Scan for the cell matching the given text and deliver its (x, y) coordinate at center. 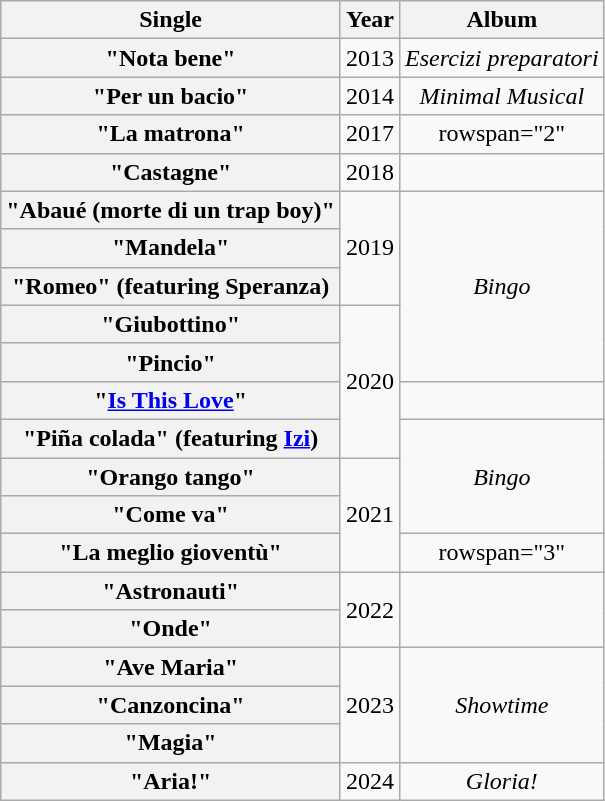
"Abaué (morte di un trap boy)" (171, 210)
"Onde" (171, 629)
"Giubottino" (171, 324)
"Pincio" (171, 362)
2021 (370, 515)
"La meglio gioventù" (171, 553)
Esercizi preparatori (502, 58)
2024 (370, 781)
"La matrona" (171, 134)
"Come va" (171, 515)
"Ave Maria" (171, 667)
rowspan="2" (502, 134)
2020 (370, 381)
"Aria!" (171, 781)
"Canzoncina" (171, 705)
"Astronauti" (171, 591)
2018 (370, 172)
rowspan="3" (502, 553)
2013 (370, 58)
"Mandela" (171, 248)
Showtime (502, 705)
"Castagne" (171, 172)
Album (502, 20)
"Orango tango" (171, 477)
"Is This Love" (171, 400)
2017 (370, 134)
"Romeo" (featuring Speranza) (171, 286)
Single (171, 20)
Gloria! (502, 781)
"Piña colada" (featuring Izi) (171, 438)
2014 (370, 96)
"Magia" (171, 743)
Minimal Musical (502, 96)
2023 (370, 705)
2019 (370, 248)
"Nota bene" (171, 58)
2022 (370, 610)
Year (370, 20)
"Per un bacio" (171, 96)
